Find where the given text appears and provide that cell's center as [X, Y] coordinate. 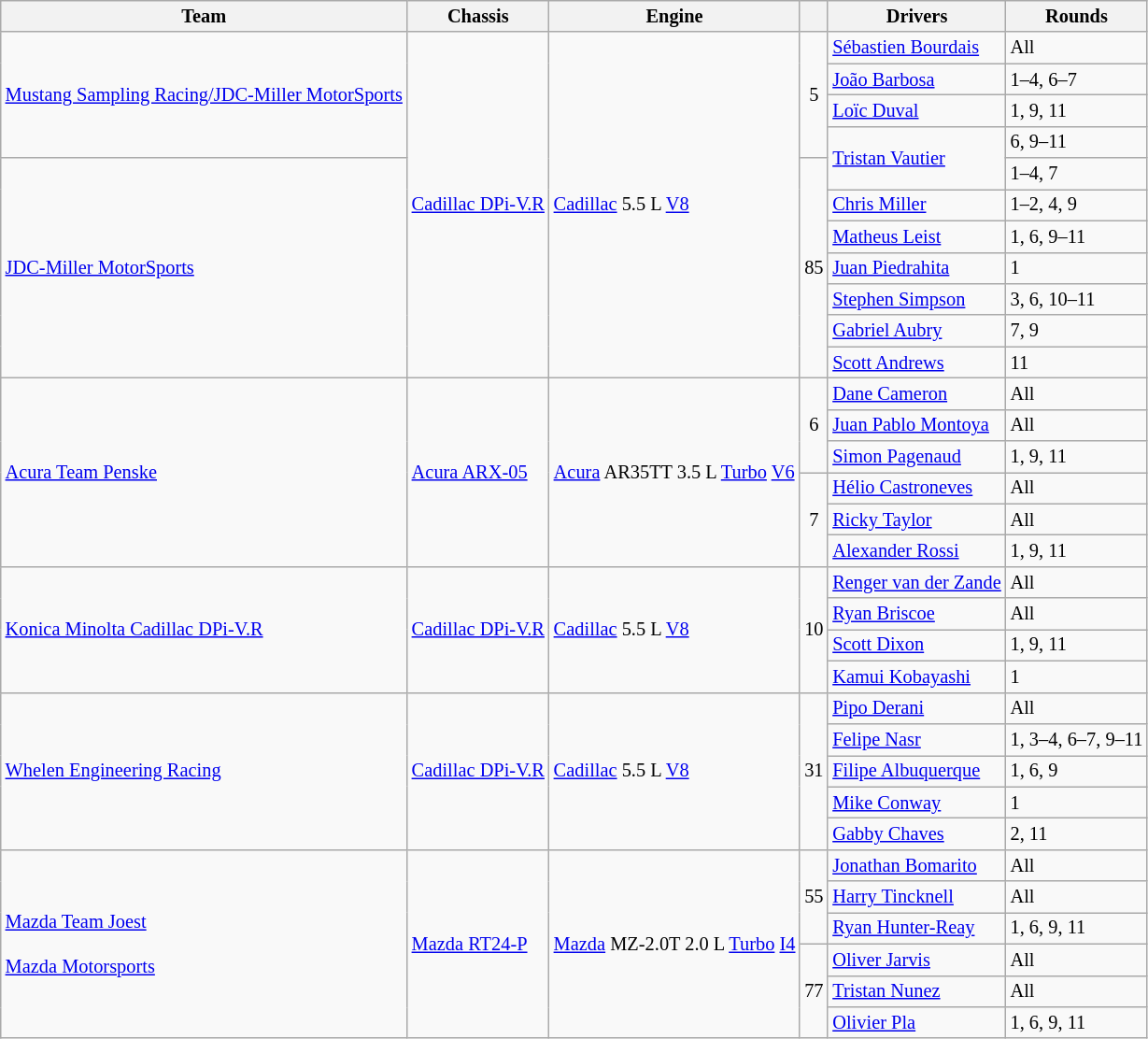
Mustang Sampling Racing/JDC-Miller MotorSports [204, 95]
Sébastien Bourdais [916, 48]
Mazda Team Joest Mazda Motorsports [204, 944]
Ryan Briscoe [916, 614]
1, 6, 9–11 [1077, 236]
55 [814, 897]
Hélio Castroneves [916, 488]
Stephen Simpson [916, 299]
6, 9–11 [1077, 142]
Acura Team Penske [204, 472]
Drivers [916, 16]
Juan Piedrahita [916, 268]
Mazda RT24-P [478, 944]
Jonathan Bomarito [916, 865]
Konica Minolta Cadillac DPi-V.R [204, 630]
10 [814, 630]
Dane Cameron [916, 393]
Mazda MZ-2.0T 2.0 L Turbo I4 [674, 944]
85 [814, 268]
Alexander Rossi [916, 550]
Renger van der Zande [916, 582]
Gabriel Aubry [916, 331]
Acura ARX-05 [478, 472]
31 [814, 771]
Gabby Chaves [916, 833]
Filipe Albuquerque [916, 771]
1, 3–4, 6–7, 9–11 [1077, 739]
Juan Pablo Montoya [916, 425]
Scott Andrews [916, 363]
3, 6, 10–11 [1077, 299]
1–4, 7 [1077, 174]
Engine [674, 16]
1, 6, 9 [1077, 771]
Acura AR35TT 3.5 L Turbo V6 [674, 472]
Scott Dixon [916, 645]
11 [1077, 363]
Tristan Vautier [916, 157]
Chris Miller [916, 205]
77 [814, 990]
Tristan Nunez [916, 991]
Felipe Nasr [916, 739]
5 [814, 95]
Pipo Derani [916, 708]
Chassis [478, 16]
1–2, 4, 9 [1077, 205]
Rounds [1077, 16]
1–4, 6–7 [1077, 79]
Ryan Hunter-Reay [916, 928]
Oliver Jarvis [916, 960]
Mike Conway [916, 803]
Matheus Leist [916, 236]
Harry Tincknell [916, 897]
Ricky Taylor [916, 519]
Team [204, 16]
2, 11 [1077, 833]
Kamui Kobayashi [916, 676]
Olivier Pla [916, 1022]
6 [814, 424]
João Barbosa [916, 79]
Loïc Duval [916, 110]
JDC-Miller MotorSports [204, 268]
7, 9 [1077, 331]
Whelen Engineering Racing [204, 771]
7 [814, 519]
Simon Pagenaud [916, 457]
